Extract the (X, Y) coordinate from the center of the cell holding the provided text.  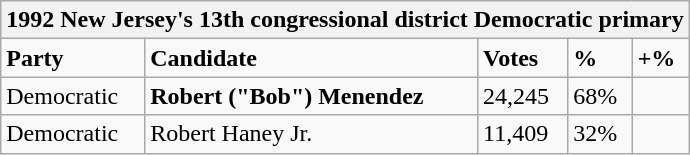
32% (600, 134)
Candidate (312, 58)
1992 New Jersey's 13th congressional district Democratic primary (345, 20)
Votes (523, 58)
Robert Haney Jr. (312, 134)
Robert ("Bob") Menendez (312, 96)
% (600, 58)
11,409 (523, 134)
68% (600, 96)
24,245 (523, 96)
+% (660, 58)
Party (73, 58)
